Return (X, Y) of the center of cell containing provided text 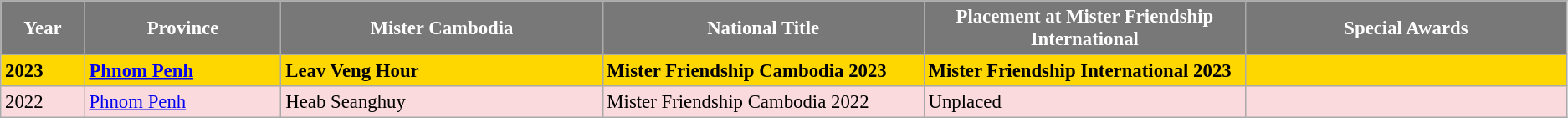
2023 (43, 71)
Leav Veng Hour (442, 71)
Province (182, 28)
Mister Cambodia (442, 28)
Year (43, 28)
National Title (763, 28)
Unplaced (1084, 102)
Mister Friendship Cambodia 2022 (763, 102)
Mister Friendship International 2023 (1084, 71)
Mister Friendship Cambodia 2023 (763, 71)
Special Awards (1406, 28)
2022 (43, 102)
Placement at Mister Friendship International (1084, 28)
Heab Seanghuy (442, 102)
